Search for the cell housing the specified text and yield its (x, y) center coordinate. 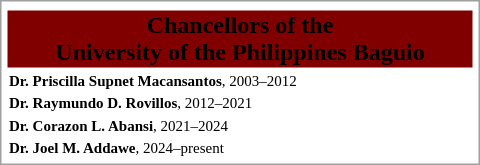
Dr. Priscilla Supnet Macansantos, 2003–2012 (240, 80)
Dr. Joel M. Addawe, 2024–present (240, 148)
Dr. Corazon L. Abansi, 2021–2024 (240, 126)
Chancellors of theUniversity of the Philippines Baguio (240, 38)
Dr. Raymundo D. Rovillos, 2012–2021 (240, 103)
